Output the [X, Y] coordinate of the center of the cell containing the given text.  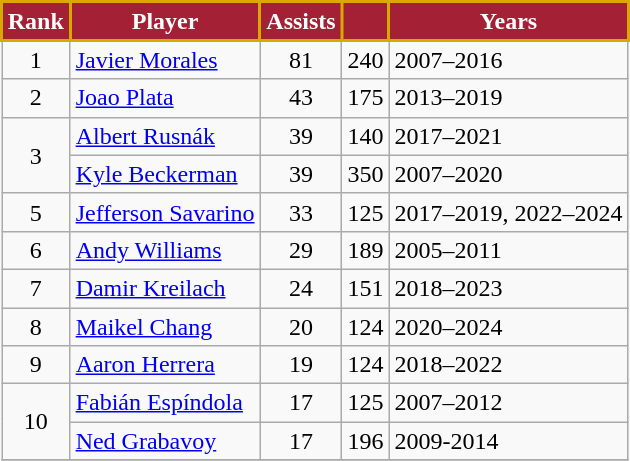
6 [36, 250]
20 [301, 327]
10 [36, 422]
Kyle Beckerman [165, 174]
2017–2019, 2022–2024 [508, 212]
9 [36, 365]
5 [36, 212]
Damir Kreilach [165, 288]
175 [366, 98]
1 [36, 60]
8 [36, 327]
140 [366, 136]
7 [36, 288]
Joao Plata [165, 98]
2005–2011 [508, 250]
2013–2019 [508, 98]
3 [36, 155]
Maikel Chang [165, 327]
2007–2020 [508, 174]
81 [301, 60]
24 [301, 288]
Javier Morales [165, 60]
2017–2021 [508, 136]
2020–2024 [508, 327]
29 [301, 250]
19 [301, 365]
2007–2016 [508, 60]
2 [36, 98]
Fabián Espíndola [165, 403]
Assists [301, 21]
Rank [36, 21]
2009-2014 [508, 441]
240 [366, 60]
2007–2012 [508, 403]
Player [165, 21]
33 [301, 212]
196 [366, 441]
2018–2023 [508, 288]
189 [366, 250]
2018–2022 [508, 365]
Andy Williams [165, 250]
Jefferson Savarino [165, 212]
Years [508, 21]
Albert Rusnák [165, 136]
Ned Grabavoy [165, 441]
151 [366, 288]
43 [301, 98]
350 [366, 174]
Aaron Herrera [165, 365]
